Search for the cell housing the specified text and yield its [x, y] center coordinate. 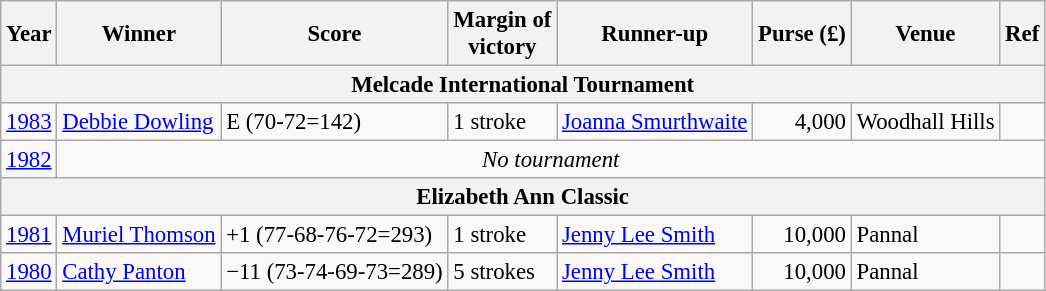
Winner [139, 34]
No tournament [551, 160]
Year [29, 34]
Pannal [926, 235]
Ref [1022, 34]
Joanna Smurthwaite [655, 122]
1983 [29, 122]
1981 [29, 235]
Purse (£) [802, 34]
Muriel Thomson [139, 235]
Elizabeth Ann Classic [523, 197]
4,000 [802, 122]
E (70-72=142) [334, 122]
Debbie Dowling [139, 122]
Melcade International Tournament [523, 85]
+1 (77-68-76-72=293) [334, 235]
Jenny Lee Smith [655, 235]
Runner-up [655, 34]
Margin ofvictory [502, 34]
Score [334, 34]
10,000 [802, 235]
Woodhall Hills [926, 122]
1982 [29, 160]
Venue [926, 34]
